Detect which cell encompasses the target text, then output its [x, y] center coordinate. 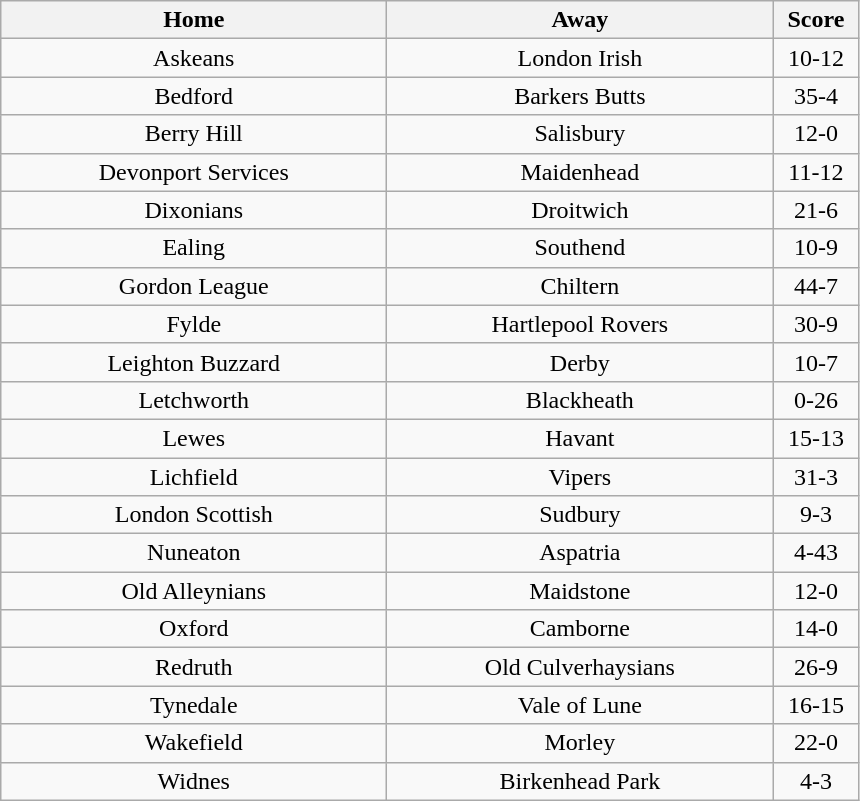
Leighton Buzzard [194, 362]
Away [580, 20]
Chiltern [580, 286]
London Scottish [194, 515]
Hartlepool Rovers [580, 324]
Barkers Butts [580, 96]
Askeans [194, 58]
14-0 [816, 629]
10-12 [816, 58]
Blackheath [580, 400]
Dixonians [194, 210]
Fylde [194, 324]
Droitwich [580, 210]
Aspatria [580, 553]
15-13 [816, 438]
9-3 [816, 515]
Vale of Lune [580, 705]
Morley [580, 743]
Camborne [580, 629]
Salisbury [580, 134]
Lewes [194, 438]
16-15 [816, 705]
Wakefield [194, 743]
Nuneaton [194, 553]
Widnes [194, 781]
22-0 [816, 743]
Maidstone [580, 591]
Maidenhead [580, 172]
31-3 [816, 477]
26-9 [816, 667]
Redruth [194, 667]
Southend [580, 248]
Oxford [194, 629]
4-3 [816, 781]
Old Alleynians [194, 591]
0-26 [816, 400]
Ealing [194, 248]
Gordon League [194, 286]
Old Culverhaysians [580, 667]
44-7 [816, 286]
Derby [580, 362]
Sudbury [580, 515]
Bedford [194, 96]
Birkenhead Park [580, 781]
21-6 [816, 210]
London Irish [580, 58]
35-4 [816, 96]
Score [816, 20]
Home [194, 20]
10-9 [816, 248]
Tynedale [194, 705]
Vipers [580, 477]
Letchworth [194, 400]
Lichfield [194, 477]
11-12 [816, 172]
Havant [580, 438]
30-9 [816, 324]
Devonport Services [194, 172]
Berry Hill [194, 134]
10-7 [816, 362]
4-43 [816, 553]
